Detect which cell encompasses the target text, then output its [X, Y] center coordinate. 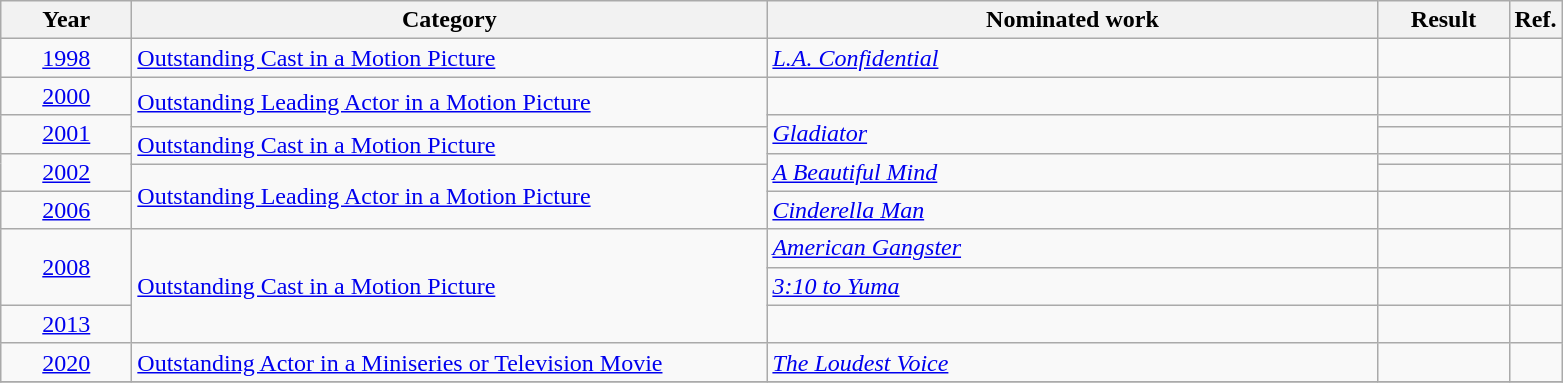
1998 [66, 58]
Gladiator [1072, 134]
A Beautiful Mind [1072, 172]
2000 [66, 96]
Nominated work [1072, 20]
2001 [66, 134]
2020 [66, 362]
Year [66, 20]
Outstanding Actor in a Miniseries or Television Movie [450, 362]
Result [1444, 20]
L.A. Confidential [1072, 58]
2008 [66, 267]
2013 [66, 324]
3:10 to Yuma [1072, 286]
Category [450, 20]
Cinderella Man [1072, 210]
2006 [66, 210]
2002 [66, 172]
Ref. [1536, 20]
American Gangster [1072, 248]
The Loudest Voice [1072, 362]
